Return the [X, Y] coordinate for the center point of the cell that contains the specified text.  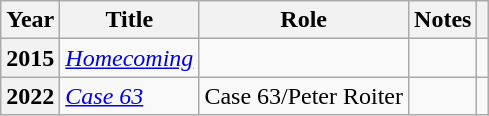
Homecoming [130, 58]
Case 63/Peter Roiter [304, 96]
Title [130, 20]
2022 [30, 96]
Notes [443, 20]
2015 [30, 58]
Role [304, 20]
Case 63 [130, 96]
Year [30, 20]
